Determine the [X, Y] coordinate at the center of the cell enclosing the given text.  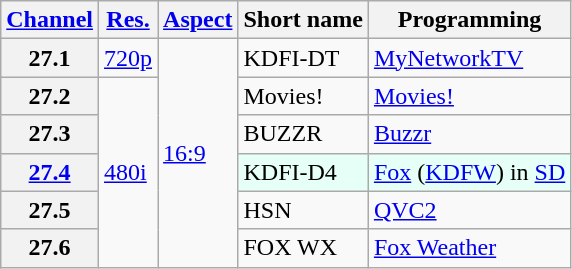
MyNetworkTV [469, 58]
Short name [303, 20]
Channel [50, 20]
27.5 [50, 210]
KDFI-D4 [303, 172]
27.4 [50, 172]
27.1 [50, 58]
Buzzr [469, 134]
27.3 [50, 134]
Programming [469, 20]
27.6 [50, 248]
BUZZR [303, 134]
16:9 [198, 153]
KDFI-DT [303, 58]
HSN [303, 210]
Fox (KDFW) in SD [469, 172]
Res. [128, 20]
FOX WX [303, 248]
27.2 [50, 96]
720p [128, 58]
Fox Weather [469, 248]
Aspect [198, 20]
QVC2 [469, 210]
480i [128, 172]
